Determine the (x, y) coordinate at the center of the cell enclosing the given text.  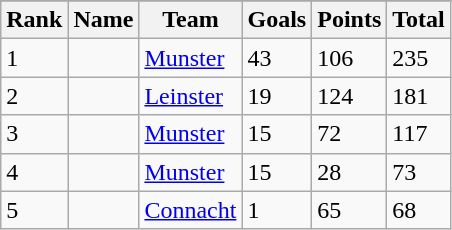
72 (350, 134)
2 (34, 96)
Connacht (190, 210)
65 (350, 210)
3 (34, 134)
Points (350, 20)
Name (104, 20)
235 (419, 58)
Rank (34, 20)
73 (419, 172)
28 (350, 172)
4 (34, 172)
Leinster (190, 96)
106 (350, 58)
Total (419, 20)
5 (34, 210)
19 (277, 96)
124 (350, 96)
Team (190, 20)
68 (419, 210)
117 (419, 134)
Goals (277, 20)
43 (277, 58)
181 (419, 96)
